Determine the [x, y] coordinate at the center of the cell enclosing the given text.  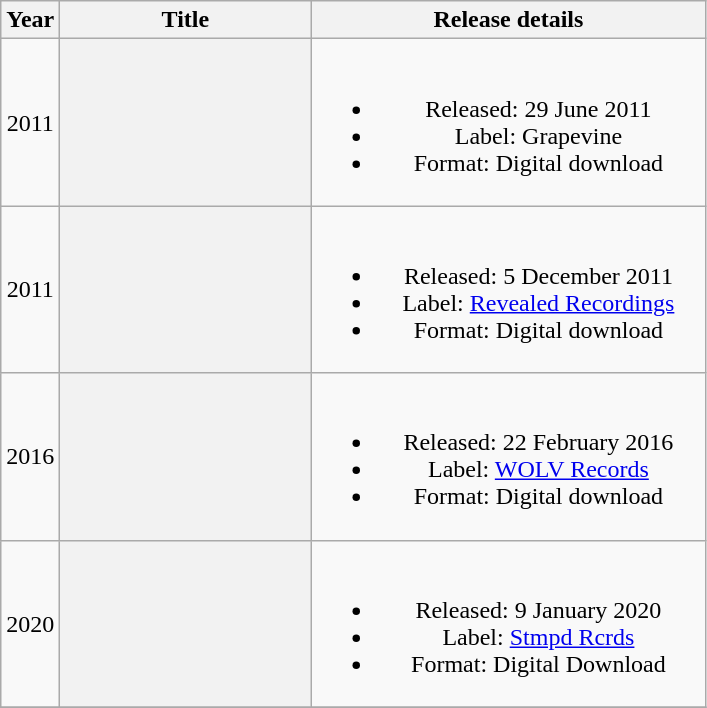
Released: 9 January 2020Label: Stmpd RcrdsFormat: Digital Download [508, 624]
2020 [30, 624]
Released: 29 June 2011Label: GrapevineFormat: Digital download [508, 122]
Year [30, 20]
Title [186, 20]
2016 [30, 456]
Released: 22 February 2016Label: WOLV RecordsFormat: Digital download [508, 456]
Release details [508, 20]
Released: 5 December 2011Label: Revealed RecordingsFormat: Digital download [508, 290]
